Return the (X, Y) coordinate for the center point of the cell that contains the specified text.  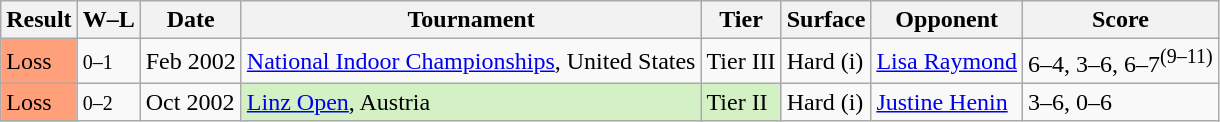
Lisa Raymond (947, 62)
W–L (108, 20)
Score (1121, 20)
3–6, 0–6 (1121, 102)
Result (39, 20)
Tournament (471, 20)
6–4, 3–6, 6–7(9–11) (1121, 62)
0–1 (108, 62)
Oct 2002 (190, 102)
Tier III (741, 62)
Tier II (741, 102)
Opponent (947, 20)
0–2 (108, 102)
Justine Henin (947, 102)
Linz Open, Austria (471, 102)
Tier (741, 20)
Surface (826, 20)
Feb 2002 (190, 62)
Date (190, 20)
National Indoor Championships, United States (471, 62)
